From the cell containing the given text, extract its center point as (X, Y) coordinate. 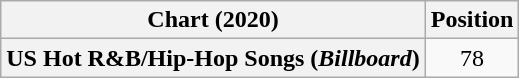
Chart (2020) (213, 20)
US Hot R&B/Hip-Hop Songs (Billboard) (213, 58)
Position (472, 20)
78 (472, 58)
